Pinpoint the cell where the given text exists, returning its (X, Y) midpoint coordinate. 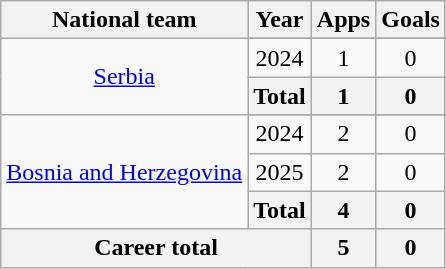
Year (280, 20)
Apps (343, 20)
5 (343, 248)
National team (124, 20)
Bosnia and Herzegovina (124, 172)
Serbia (124, 77)
Career total (156, 248)
4 (343, 210)
2025 (280, 172)
Goals (411, 20)
